Determine the (x, y) coordinate at the center of the cell enclosing the given text.  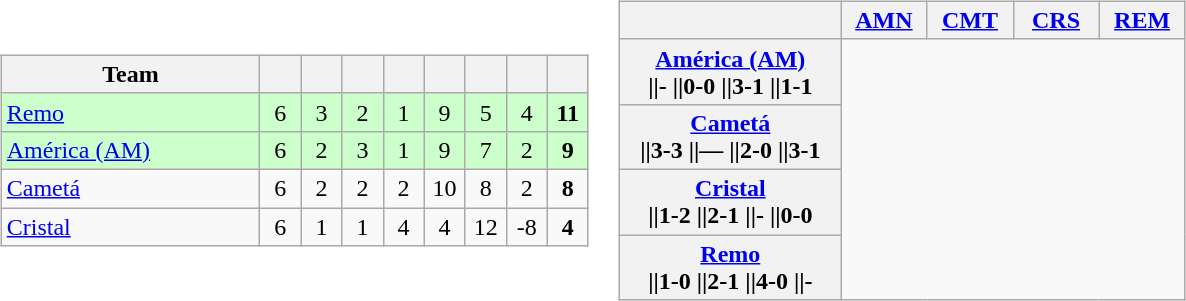
Cristal ||1-2 ||2-1 ||- ||0-0 (730, 202)
11 (568, 112)
AMN (884, 20)
Cametá (130, 188)
Team (130, 74)
Remo (130, 112)
Cametá ||3-3 ||— ||2-0 ||3-1 (730, 136)
10 (444, 188)
CRS (1056, 20)
CMT (970, 20)
REM (1142, 20)
Cristal (130, 227)
Remo ||1-0 ||2-1 ||4-0 ||- (730, 266)
América (AM) ||- ||0-0 ||3-1 ||1-1 (730, 72)
7 (486, 150)
12 (486, 227)
5 (486, 112)
América (AM) (130, 150)
-8 (526, 227)
